Extract the [X, Y] coordinate from the center of the cell holding the provided text.  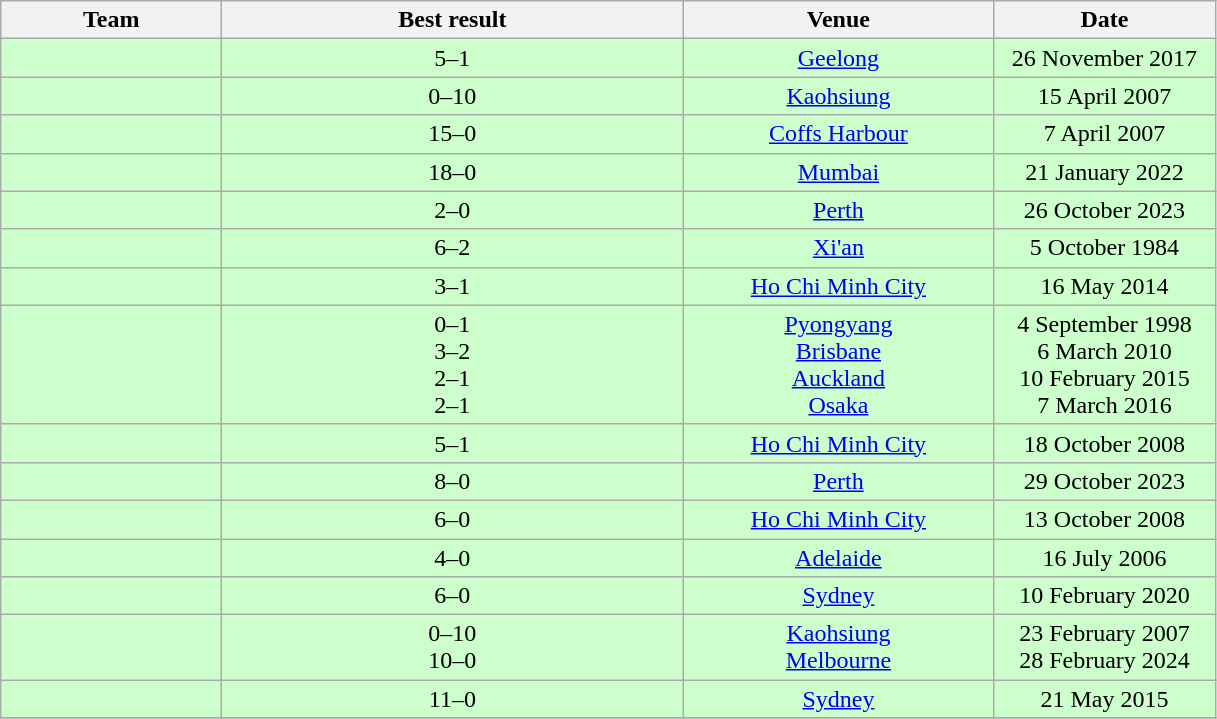
21 May 2015 [1104, 699]
Geelong [838, 58]
0–10 [452, 96]
18–0 [452, 172]
3–1 [452, 286]
Kaohsiung [838, 96]
11–0 [452, 699]
Pyongyang Brisbane Auckland Osaka [838, 364]
10 February 2020 [1104, 596]
7 April 2007 [1104, 134]
Mumbai [838, 172]
15–0 [452, 134]
21 January 2022 [1104, 172]
6–2 [452, 248]
Date [1104, 20]
Xi'an [838, 248]
2–0 [452, 210]
15 April 2007 [1104, 96]
Best result [452, 20]
Team [112, 20]
4 September 1998 6 March 2010 10 February 2015 7 March 2016 [1104, 364]
26 October 2023 [1104, 210]
26 November 2017 [1104, 58]
Venue [838, 20]
Adelaide [838, 557]
16 May 2014 [1104, 286]
29 October 2023 [1104, 481]
13 October 2008 [1104, 519]
4–0 [452, 557]
23 February 2007 28 February 2024 [1104, 648]
0–10 10–0 [452, 648]
16 July 2006 [1104, 557]
Kaohsiung Melbourne [838, 648]
8–0 [452, 481]
0–1 3–2 2–1 2–1 [452, 364]
5 October 1984 [1104, 248]
18 October 2008 [1104, 443]
Coffs Harbour [838, 134]
